Determine the [x, y] coordinate at the center of the cell enclosing the given text.  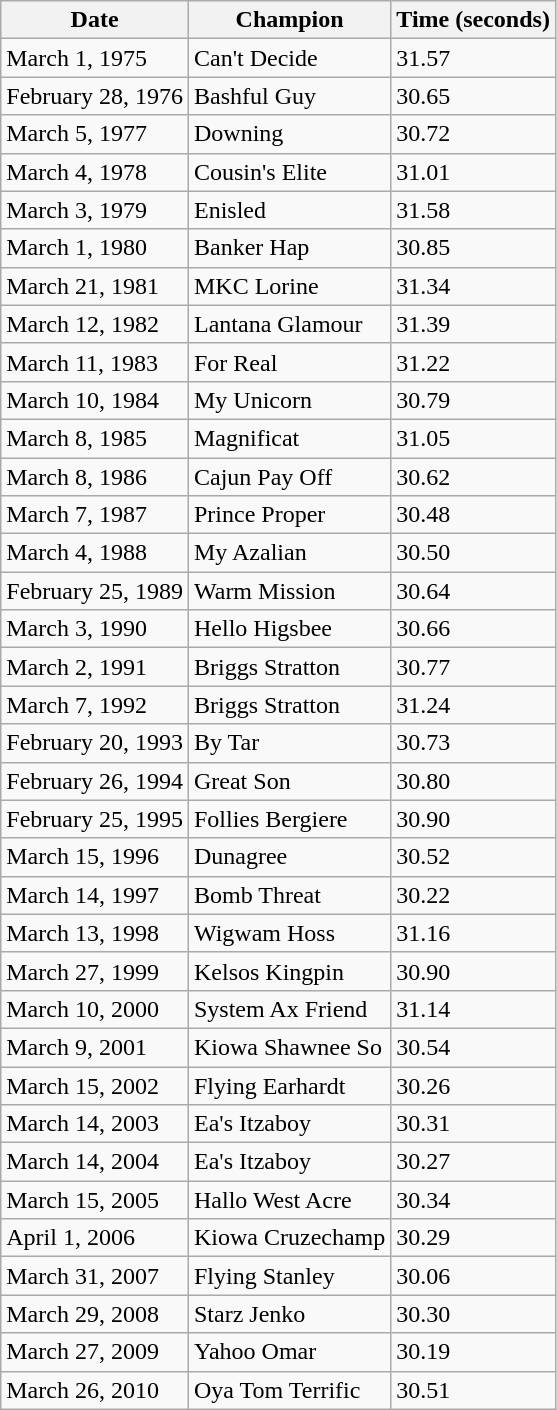
31.39 [474, 324]
Warm Mission [289, 591]
March 11, 1983 [95, 362]
30.34 [474, 1200]
March 27, 2009 [95, 1352]
March 14, 1997 [95, 895]
March 1, 1980 [95, 248]
31.14 [474, 1009]
My Azalian [289, 553]
March 8, 1985 [95, 438]
Kiowa Cruzechamp [289, 1238]
March 27, 1999 [95, 971]
30.73 [474, 743]
Enisled [289, 210]
March 7, 1992 [95, 705]
Time (seconds) [474, 20]
30.50 [474, 553]
Downing [289, 134]
30.22 [474, 895]
31.34 [474, 286]
February 26, 1994 [95, 781]
30.19 [474, 1352]
March 13, 1998 [95, 933]
30.26 [474, 1085]
30.65 [474, 96]
March 5, 1977 [95, 134]
By Tar [289, 743]
31.24 [474, 705]
March 2, 1991 [95, 667]
February 25, 1989 [95, 591]
Bashful Guy [289, 96]
Kiowa Shawnee So [289, 1047]
30.54 [474, 1047]
30.79 [474, 400]
March 14, 2004 [95, 1162]
March 26, 2010 [95, 1390]
Yahoo Omar [289, 1352]
March 15, 2002 [95, 1085]
Date [95, 20]
Banker Hap [289, 248]
Magnificat [289, 438]
March 4, 1988 [95, 553]
March 7, 1987 [95, 515]
Bomb Threat [289, 895]
30.62 [474, 477]
30.52 [474, 857]
Can't Decide [289, 58]
30.72 [474, 134]
February 28, 1976 [95, 96]
Cajun Pay Off [289, 477]
Lantana Glamour [289, 324]
30.64 [474, 591]
Flying Earhardt [289, 1085]
Great Son [289, 781]
March 12, 1982 [95, 324]
For Real [289, 362]
April 1, 2006 [95, 1238]
30.85 [474, 248]
31.01 [474, 172]
March 14, 2003 [95, 1124]
Follies Bergiere [289, 819]
Dunagree [289, 857]
My Unicorn [289, 400]
30.31 [474, 1124]
30.77 [474, 667]
March 8, 1986 [95, 477]
March 1, 1975 [95, 58]
MKC Lorine [289, 286]
March 10, 2000 [95, 1009]
Starz Jenko [289, 1314]
March 10, 1984 [95, 400]
February 20, 1993 [95, 743]
30.48 [474, 515]
March 3, 1990 [95, 629]
March 21, 1981 [95, 286]
30.51 [474, 1390]
March 15, 1996 [95, 857]
March 29, 2008 [95, 1314]
31.22 [474, 362]
30.30 [474, 1314]
March 9, 2001 [95, 1047]
Flying Stanley [289, 1276]
March 3, 1979 [95, 210]
Hallo West Acre [289, 1200]
March 15, 2005 [95, 1200]
Prince Proper [289, 515]
31.58 [474, 210]
Oya Tom Terrific [289, 1390]
31.16 [474, 933]
30.06 [474, 1276]
30.66 [474, 629]
31.05 [474, 438]
March 31, 2007 [95, 1276]
30.80 [474, 781]
Champion [289, 20]
Hello Higsbee [289, 629]
Cousin's Elite [289, 172]
March 4, 1978 [95, 172]
30.27 [474, 1162]
Kelsos Kingpin [289, 971]
31.57 [474, 58]
30.29 [474, 1238]
System Ax Friend [289, 1009]
February 25, 1995 [95, 819]
Wigwam Hoss [289, 933]
